Return (X, Y) of the center of cell containing provided text 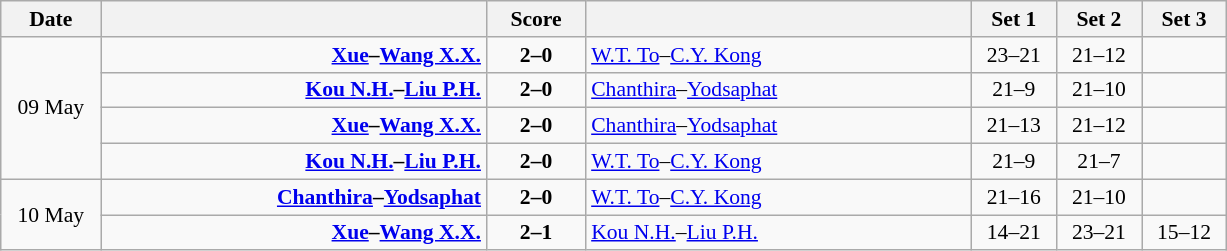
15–12 (1184, 233)
Date (51, 19)
Set 1 (1014, 19)
21–7 (1098, 162)
21–13 (1014, 126)
09 May (51, 108)
Set 3 (1184, 19)
14–21 (1014, 233)
10 May (51, 214)
2–1 (536, 233)
Score (536, 19)
21–16 (1014, 197)
Set 2 (1098, 19)
